Locate the cell with the specified text and output its (X, Y) center coordinate. 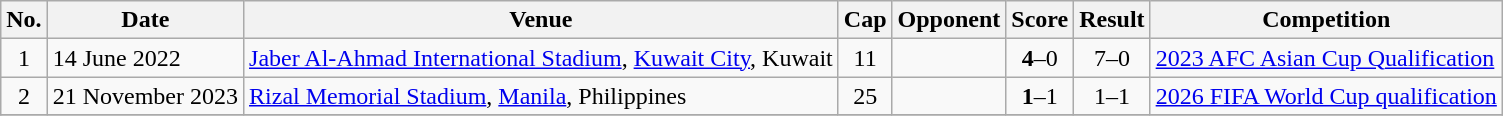
Score (1040, 20)
7–0 (1112, 58)
25 (865, 96)
1 (24, 58)
Opponent (949, 20)
Competition (1326, 20)
Venue (542, 20)
Date (145, 20)
21 November 2023 (145, 96)
Rizal Memorial Stadium, Manila, Philippines (542, 96)
14 June 2022 (145, 58)
Result (1112, 20)
2 (24, 96)
Jaber Al-Ahmad International Stadium, Kuwait City, Kuwait (542, 58)
2023 AFC Asian Cup Qualification (1326, 58)
2026 FIFA World Cup qualification (1326, 96)
4–0 (1040, 58)
No. (24, 20)
Cap (865, 20)
11 (865, 58)
